Capture the cell that displays the provided text and extract its (X, Y) central coordinate. 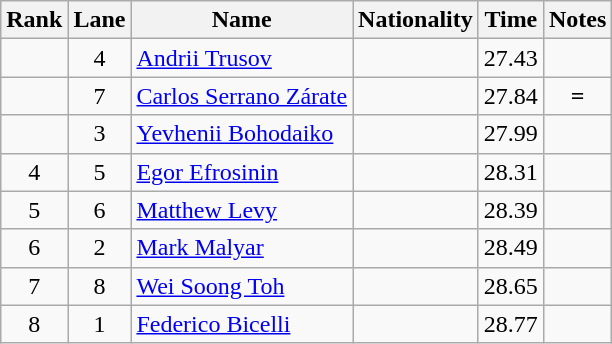
27.99 (510, 134)
28.65 (510, 286)
Mark Malyar (242, 248)
Lane (100, 20)
27.43 (510, 58)
3 (100, 134)
28.39 (510, 210)
28.49 (510, 248)
Nationality (416, 20)
Time (510, 20)
Wei Soong Toh (242, 286)
= (577, 96)
28.31 (510, 172)
Matthew Levy (242, 210)
2 (100, 248)
Andrii Trusov (242, 58)
1 (100, 324)
Egor Efrosinin (242, 172)
27.84 (510, 96)
Rank (34, 20)
Federico Bicelli (242, 324)
Carlos Serrano Zárate (242, 96)
28.77 (510, 324)
Yevhenii Bohodaiko (242, 134)
Notes (577, 20)
Name (242, 20)
